Determine the [x, y] coordinate at the center of the cell enclosing the given text.  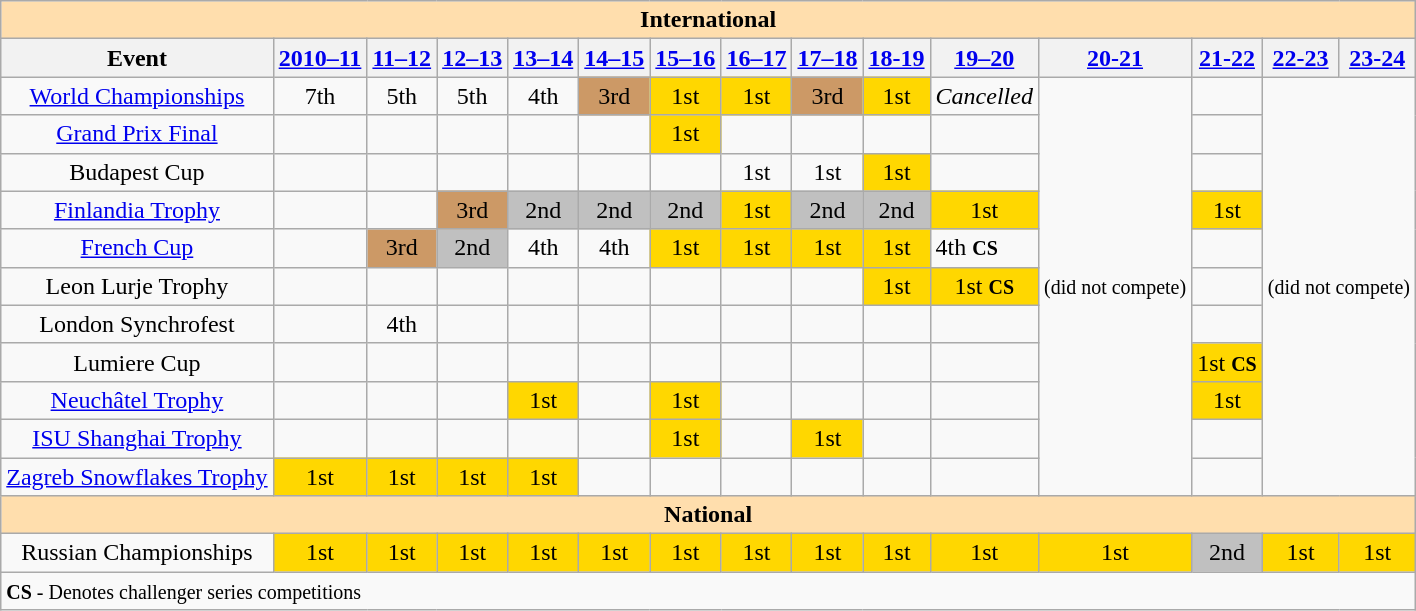
21-22 [1228, 58]
Zagreb Snowflakes Trophy [137, 477]
7th [320, 96]
20-21 [1114, 58]
13–14 [544, 58]
23-24 [1378, 58]
Leon Lurje Trophy [137, 286]
London Synchrofest [137, 324]
4th CS [984, 248]
World Championships [137, 96]
22-23 [1300, 58]
Finlandia Trophy [137, 210]
Grand Prix Final [137, 134]
15–16 [686, 58]
Russian Championships [137, 553]
12–13 [472, 58]
Lumiere Cup [137, 362]
16–17 [756, 58]
14–15 [614, 58]
Cancelled [984, 96]
National [708, 515]
CS - Denotes challenger series competitions [708, 591]
Neuchâtel Trophy [137, 400]
17–18 [828, 58]
French Cup [137, 248]
Event [137, 58]
ISU Shanghai Trophy [137, 438]
International [708, 20]
19–20 [984, 58]
11–12 [402, 58]
18-19 [896, 58]
2010–11 [320, 58]
Budapest Cup [137, 172]
